For the text-containing cell, return its midpoint in (X, Y) coordinate format. 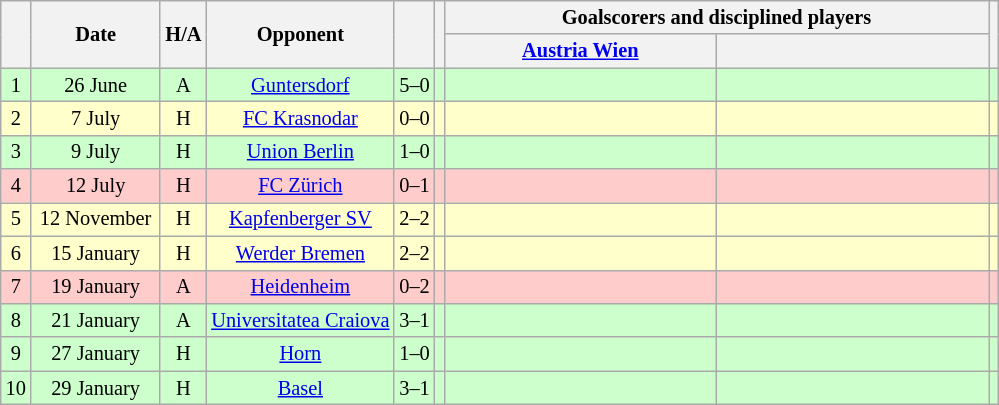
Date (96, 34)
12 July (96, 186)
2 (16, 118)
0–1 (414, 186)
19 January (96, 287)
10 (16, 388)
H/A (183, 34)
Union Berlin (300, 152)
FC Zürich (300, 186)
0–0 (414, 118)
9 (16, 354)
12 November (96, 219)
8 (16, 320)
26 June (96, 85)
6 (16, 253)
Universitatea Craiova (300, 320)
Kapfenberger SV (300, 219)
4 (16, 186)
Basel (300, 388)
Heidenheim (300, 287)
Werder Bremen (300, 253)
0–2 (414, 287)
Goalscorers and disciplined players (716, 17)
1 (16, 85)
21 January (96, 320)
7 (16, 287)
7 July (96, 118)
9 July (96, 152)
Guntersdorf (300, 85)
15 January (96, 253)
5 (16, 219)
Horn (300, 354)
FC Krasnodar (300, 118)
27 January (96, 354)
5–0 (414, 85)
29 January (96, 388)
Austria Wien (580, 51)
3 (16, 152)
Opponent (300, 34)
